Determine the (x, y) coordinate at the center of the cell enclosing the given text.  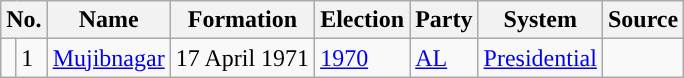
Formation (242, 20)
Name (108, 20)
Election (362, 20)
Mujibnagar (108, 58)
17 April 1971 (242, 58)
Party (444, 20)
AL (444, 58)
1 (32, 58)
System (540, 20)
No. (24, 20)
Source (642, 20)
1970 (362, 58)
Presidential (540, 58)
